Find where the given text appears and provide that cell's center as [X, Y] coordinate. 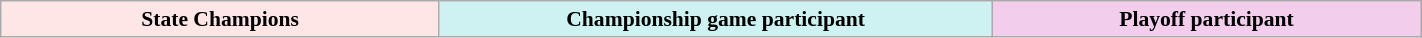
State Champions [220, 19]
Playoff participant [1206, 19]
Championship game participant [715, 19]
